Output the (x, y) coordinate of the center of the cell containing the given text.  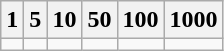
50 (100, 20)
5 (36, 20)
100 (140, 20)
1 (12, 20)
1000 (194, 20)
10 (64, 20)
